Extract the [x, y] coordinate from the center of the cell holding the provided text.  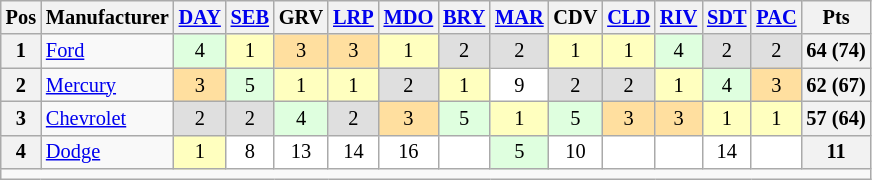
MAR [519, 17]
Pos [21, 17]
13 [301, 152]
10 [575, 152]
LRP [353, 17]
Dodge [108, 152]
MDO [409, 17]
SEB [250, 17]
PAC [776, 17]
62 (67) [836, 85]
Ford [108, 51]
SDT [726, 17]
Manufacturer [108, 17]
Chevrolet [108, 118]
RIV [678, 17]
9 [519, 85]
11 [836, 152]
CLD [628, 17]
CDV [575, 17]
57 (64) [836, 118]
BRY [464, 17]
Pts [836, 17]
DAY [200, 17]
16 [409, 152]
64 (74) [836, 51]
GRV [301, 17]
8 [250, 152]
Mercury [108, 85]
